Locate the cell with the specified text and output its (x, y) center coordinate. 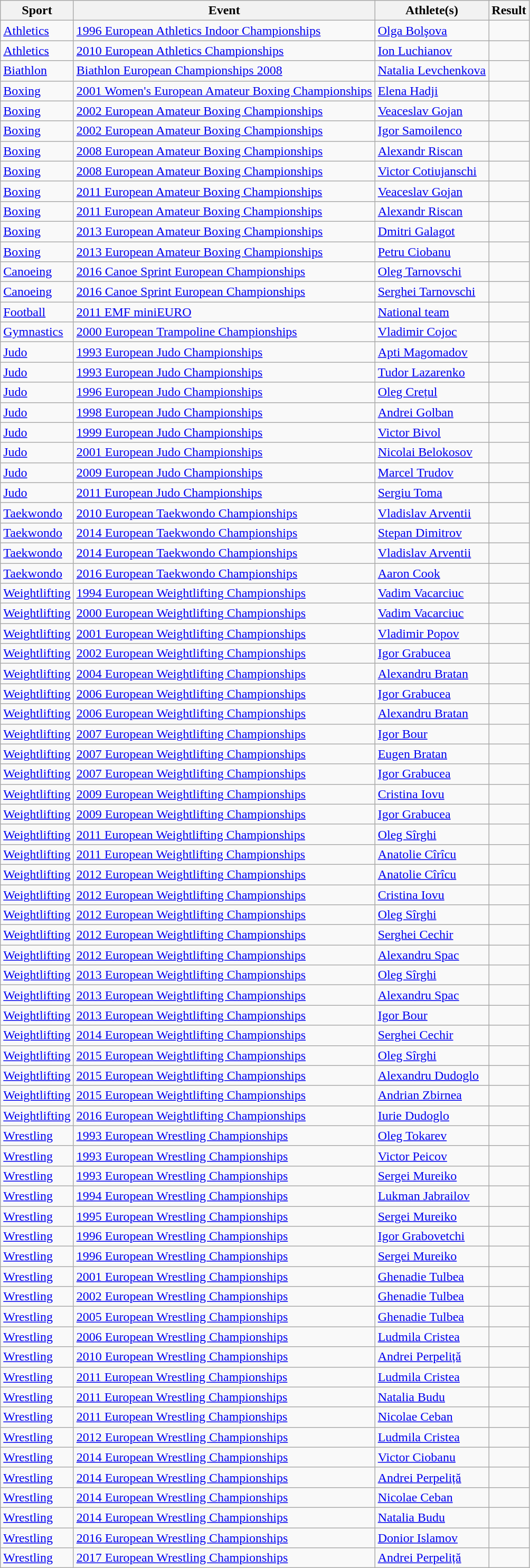
2000 European Trampoline Championships (224, 332)
Natalia Levchenkova (432, 71)
1994 European Weightlifting Championships (224, 593)
2005 European Wrestling Championships (224, 1317)
2004 European Weightlifting Championships (224, 674)
2016 European Wrestling Championships (224, 1538)
2012 European Wrestling Championships (224, 1437)
2016 European Taekwondo Championships (224, 573)
2001 European Weightlifting Championships (224, 634)
Olga Bolşova (432, 31)
Serghei Tarnovschi (432, 292)
1994 European Wrestling Championships (224, 1196)
Vladimir Cojoc (432, 332)
2010 European Athletics Championships (224, 51)
2011 European Judo Championships (224, 493)
2011 EMF miniEURO (224, 312)
2000 European Weightlifting Championships (224, 613)
1996 European Athletics Indoor Championships (224, 31)
2002 European Wrestling Championships (224, 1297)
Stepan Dimitrov (432, 533)
Alexandru Dudoglo (432, 1075)
Oleg Crețul (432, 392)
Victor Bivol (432, 432)
Nicolai Belokosov (432, 452)
Aaron Cook (432, 573)
2001 European Wrestling Championships (224, 1277)
1996 European Judo Championships (224, 392)
Elena Hadji (432, 91)
1995 European Wrestling Championships (224, 1216)
Dmitri Galagot (432, 231)
Petru Ciobanu (432, 252)
Victor Cotiujanschi (432, 171)
Apti Magomadov (432, 352)
Oleg Tokarev (432, 1136)
2001 European Judo Championships (224, 452)
Donior Islamov (432, 1538)
Oleg Tarnovschi (432, 272)
2006 European Wrestling Championships (224, 1337)
Igor Grabovetchi (432, 1236)
Victor Peicov (432, 1156)
2017 European Wrestling Championships (224, 1558)
2016 European Weightlifting Championships (224, 1116)
Lukman Jabrailov (432, 1196)
2001 Women's European Amateur Boxing Championships (224, 91)
Result (509, 11)
Iurie Dudoglo (432, 1116)
2009 European Judo Championships (224, 473)
Andrian Zbirnea (432, 1095)
Biathlon European Championships 2008 (224, 71)
Victor Ciobanu (432, 1457)
Gymnastics (37, 332)
Igor Samoilenco (432, 131)
2014 European Weightlifting Championships (224, 1035)
Marcel Trudov (432, 473)
1998 European Judo Championships (224, 412)
Sergiu Toma (432, 493)
Event (224, 11)
Football (37, 312)
Andrei Golban (432, 412)
Tudor Lazarenko (432, 372)
Athlete(s) (432, 11)
Sport (37, 11)
2010 European Taekwondo Championships (224, 513)
1999 European Judo Championships (224, 432)
2002 European Weightlifting Championships (224, 654)
Vladimir Popov (432, 634)
2010 European Wrestling Championships (224, 1357)
Biathlon (37, 71)
Eugen Bratan (432, 754)
Ion Luchianov (432, 51)
National team (432, 312)
